Return the (X, Y) coordinate for the center point of the cell that contains the specified text.  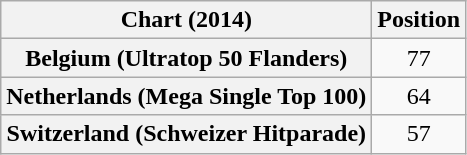
57 (419, 134)
Position (419, 20)
64 (419, 96)
Switzerland (Schweizer Hitparade) (186, 134)
77 (419, 58)
Chart (2014) (186, 20)
Netherlands (Mega Single Top 100) (186, 96)
Belgium (Ultratop 50 Flanders) (186, 58)
